Scan for the cell matching the given text and deliver its (x, y) coordinate at center. 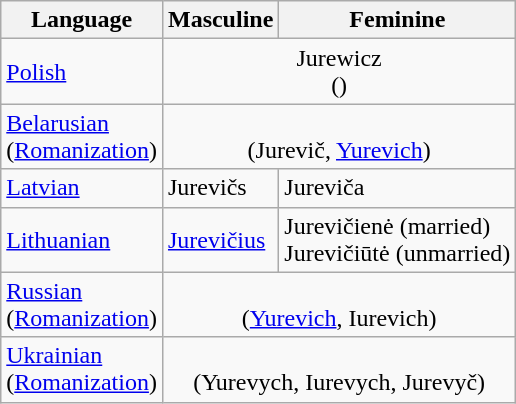
Feminine (398, 20)
Masculine (220, 20)
Jurevičius (220, 240)
(Jurevič, Yurevich) (338, 136)
Jurevičienė (married)Jurevičiūtė (unmarried) (398, 240)
Jurewicz () (338, 72)
Language (82, 20)
Ukrainian (Romanization) (82, 370)
Latvian (82, 188)
Jureviča (398, 188)
(Yurevych, Iurevych, Jurevyč) (338, 370)
Jurevičs (220, 188)
Polish (82, 72)
Lithuanian (82, 240)
Russian (Romanization) (82, 304)
Belarusian (Romanization) (82, 136)
(Yurevich, Iurevich) (338, 304)
